Capture the cell that displays the provided text and extract its [x, y] central coordinate. 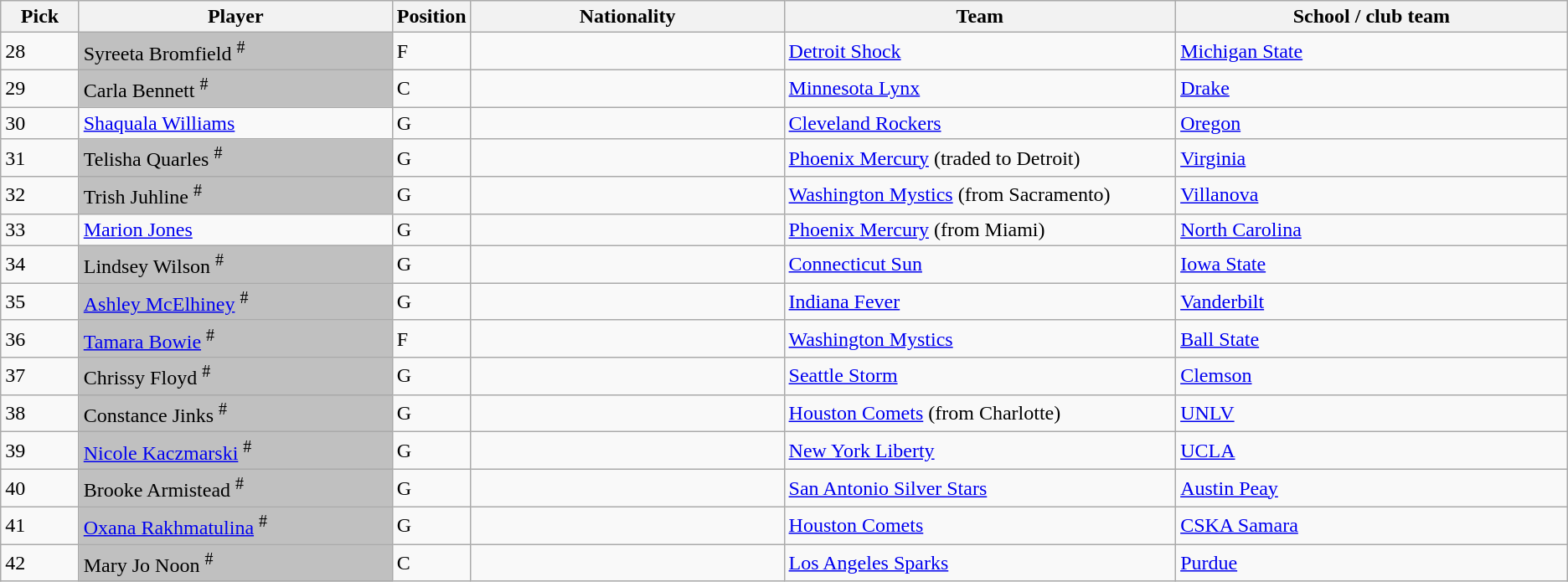
Phoenix Mercury (traded to Detroit) [980, 157]
30 [40, 123]
School / club team [1372, 17]
Syreeta Bromfield # [235, 52]
Team [980, 17]
34 [40, 265]
Pick [40, 17]
Constance Jinks # [235, 414]
Nicole Kaczmarski # [235, 451]
39 [40, 451]
Telisha Quarles # [235, 157]
Los Angeles Sparks [980, 563]
Michigan State [1372, 52]
Houston Comets [980, 526]
Tamara Bowie # [235, 338]
San Antonio Silver Stars [980, 487]
36 [40, 338]
Carla Bennett # [235, 89]
37 [40, 377]
Detroit Shock [980, 52]
Lindsey Wilson # [235, 265]
41 [40, 526]
Nationality [627, 17]
Cleveland Rockers [980, 123]
Drake [1372, 89]
Shaquala Williams [235, 123]
40 [40, 487]
Oregon [1372, 123]
New York Liberty [980, 451]
Trish Juhline # [235, 196]
North Carolina [1372, 229]
Marion Jones [235, 229]
Vanderbilt [1372, 301]
Washington Mystics [980, 338]
31 [40, 157]
33 [40, 229]
Chrissy Floyd # [235, 377]
Clemson [1372, 377]
Austin Peay [1372, 487]
38 [40, 414]
Washington Mystics (from Sacramento) [980, 196]
Virginia [1372, 157]
Iowa State [1372, 265]
Connecticut Sun [980, 265]
Minnesota Lynx [980, 89]
Player [235, 17]
Villanova [1372, 196]
32 [40, 196]
28 [40, 52]
42 [40, 563]
35 [40, 301]
Houston Comets (from Charlotte) [980, 414]
UNLV [1372, 414]
UCLA [1372, 451]
Position [431, 17]
Indiana Fever [980, 301]
Oxana Rakhmatulina # [235, 526]
Purdue [1372, 563]
Seattle Storm [980, 377]
29 [40, 89]
Ball State [1372, 338]
Brooke Armistead # [235, 487]
Ashley McElhiney # [235, 301]
CSKA Samara [1372, 526]
Phoenix Mercury (from Miami) [980, 229]
Mary Jo Noon # [235, 563]
